Capture the cell that displays the provided text and extract its (X, Y) central coordinate. 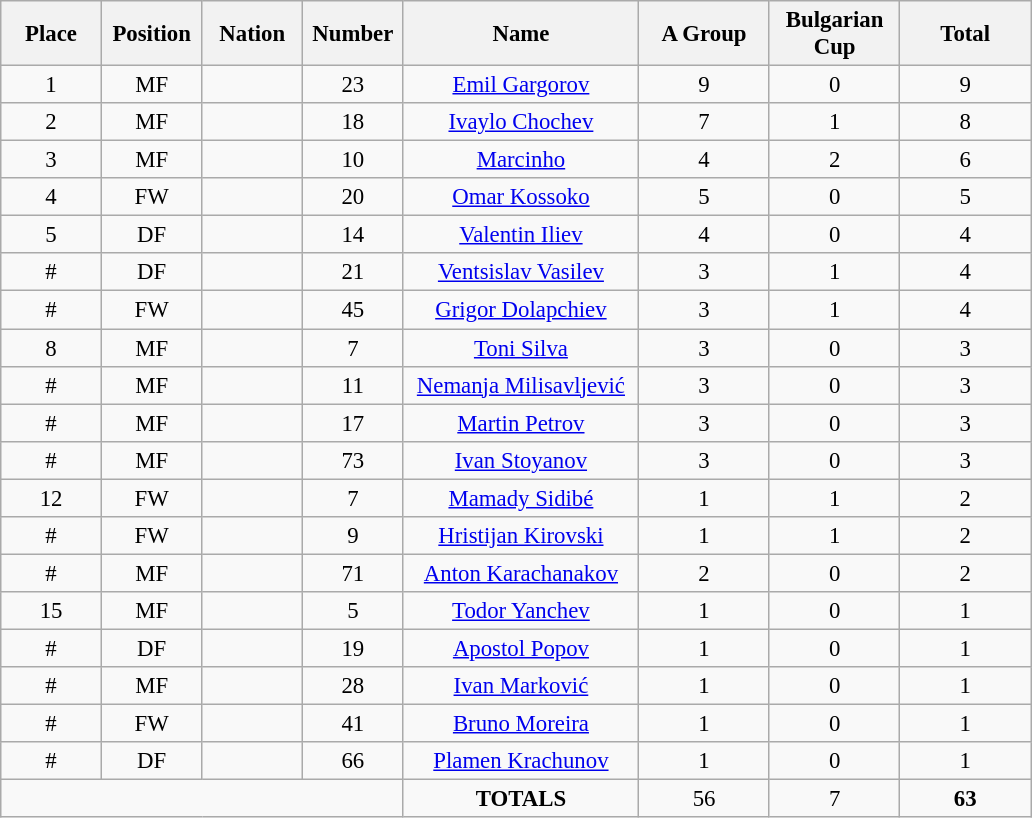
Valentin Iliev (521, 235)
Plamen Krachunov (521, 761)
Todor Yanchev (521, 611)
TOTALS (521, 799)
Grigor Dolapchiev (521, 310)
Ivaylo Chochev (521, 122)
19 (354, 648)
17 (354, 423)
Anton Karachanakov (521, 573)
Ivan Marković (521, 686)
41 (354, 724)
Total (966, 34)
23 (354, 85)
Nemanja Milisavljević (521, 385)
56 (704, 799)
10 (354, 160)
Ventsislav Vasilev (521, 273)
71 (354, 573)
Bulgarian Cup (834, 34)
20 (354, 197)
45 (354, 310)
15 (52, 611)
Omar Kossoko (521, 197)
Apostol Popov (521, 648)
Mamady Sidibé (521, 498)
Martin Petrov (521, 423)
Toni Silva (521, 348)
73 (354, 460)
18 (354, 122)
Marcinho (521, 160)
63 (966, 799)
Ivan Stoyanov (521, 460)
Emil Gargorov (521, 85)
66 (354, 761)
12 (52, 498)
14 (354, 235)
Number (354, 34)
Bruno Moreira (521, 724)
Name (521, 34)
Nation (252, 34)
6 (966, 160)
11 (354, 385)
Hristijan Kirovski (521, 536)
A Group (704, 34)
Position (152, 34)
28 (354, 686)
Place (52, 34)
21 (354, 273)
